Detect which cell encompasses the target text, then output its (X, Y) center coordinate. 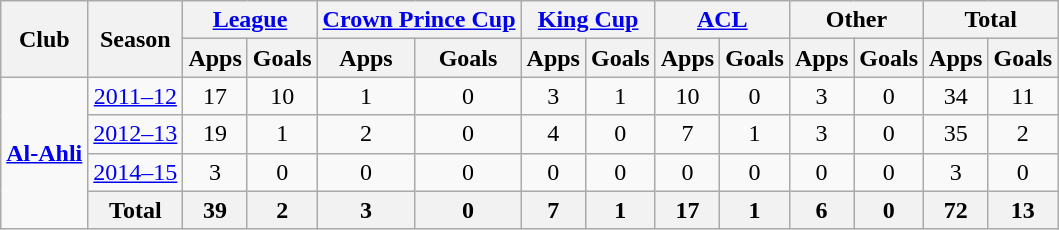
34 (956, 96)
2012–13 (136, 134)
Season (136, 39)
League (250, 20)
6 (821, 210)
2014–15 (136, 172)
4 (553, 134)
35 (956, 134)
19 (215, 134)
2011–12 (136, 96)
Crown Prince Cup (419, 20)
ACL (722, 20)
Club (44, 39)
11 (1023, 96)
39 (215, 210)
72 (956, 210)
Al-Ahli (44, 153)
Other (856, 20)
King Cup (588, 20)
13 (1023, 210)
